Search for the cell housing the specified text and yield its (X, Y) center coordinate. 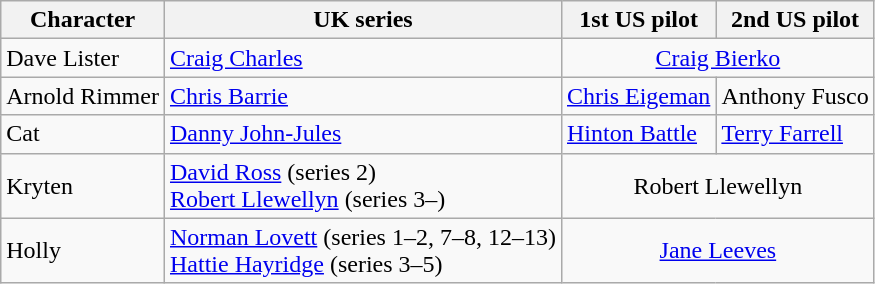
Craig Bierko (718, 58)
Kryten (83, 186)
Chris Barrie (362, 96)
Hinton Battle (638, 134)
Norman Lovett (series 1–2, 7–8, 12–13)Hattie Hayridge (series 3–5) (362, 250)
Craig Charles (362, 58)
Character (83, 20)
Arnold Rimmer (83, 96)
Robert Llewellyn (718, 186)
David Ross (series 2)Robert Llewellyn (series 3–) (362, 186)
Holly (83, 250)
Chris Eigeman (638, 96)
UK series (362, 20)
Jane Leeves (718, 250)
Anthony Fusco (795, 96)
Terry Farrell (795, 134)
Cat (83, 134)
2nd US pilot (795, 20)
Dave Lister (83, 58)
Danny John-Jules (362, 134)
1st US pilot (638, 20)
